From the cell containing the given text, extract its center point as (x, y) coordinate. 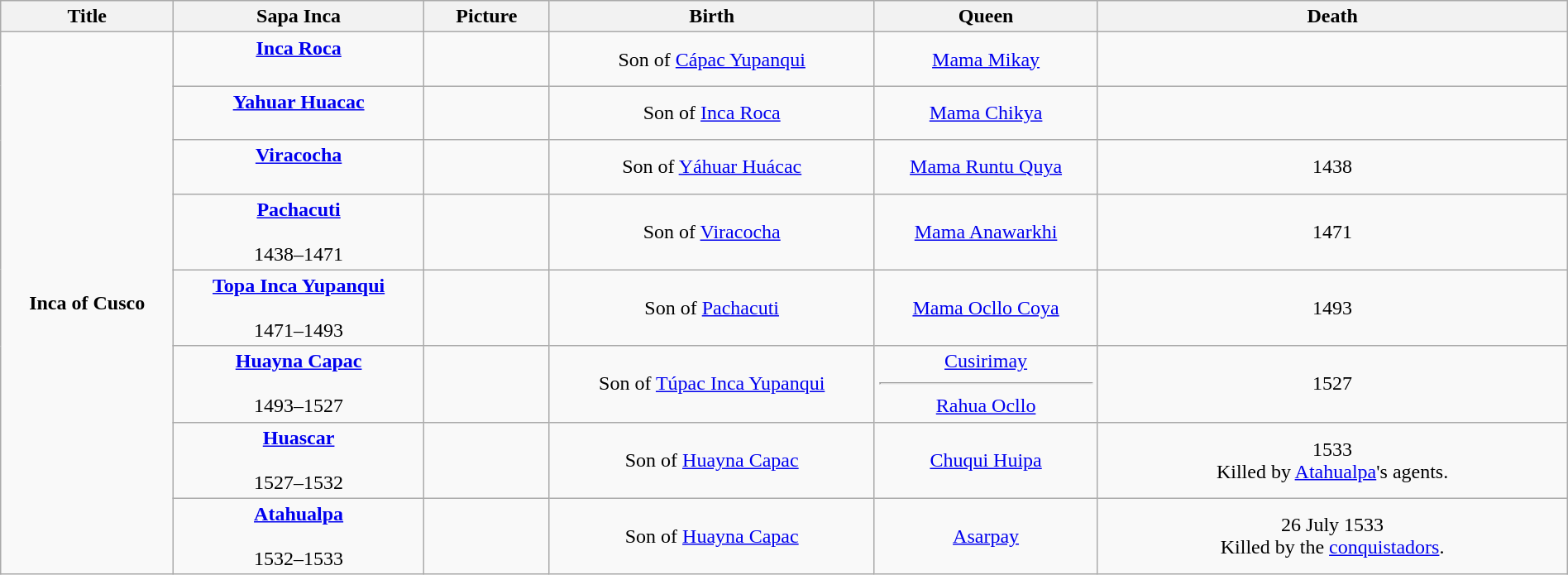
Huascar1527–1532 (299, 460)
Picture (487, 17)
Mama Chikya (986, 113)
1527 (1332, 384)
Sapa Inca (299, 17)
CusirimayRahua Ocllo (986, 384)
Chuqui Huipa (986, 460)
Yahuar Huacac (299, 113)
Mama Anawarkhi (986, 232)
Son of Yáhuar Huácac (711, 167)
Death (1332, 17)
Birth (711, 17)
1438 (1332, 167)
Son of Túpac Inca Yupanqui (711, 384)
1533Killed by Atahualpa's agents. (1332, 460)
Pachacuti1438–1471 (299, 232)
Huayna Capac1493–1527 (299, 384)
Queen (986, 17)
Atahualpa1532–1533 (299, 536)
Title (88, 17)
Son of Pachacuti (711, 308)
Son of Viracocha (711, 232)
Son of Inca Roca (711, 113)
Mama Runtu Quya (986, 167)
Asarpay (986, 536)
26 July 1533Killed by the conquistadors. (1332, 536)
Inca Roca (299, 60)
Mama Mikay (986, 60)
Viracocha (299, 167)
1471 (1332, 232)
Mama Ocllo Coya (986, 308)
Son of Cápac Yupanqui (711, 60)
Topa Inca Yupanqui1471–1493 (299, 308)
1493 (1332, 308)
Inca of Cusco (88, 304)
